Pinpoint the cell where the given text exists, returning its [X, Y] midpoint coordinate. 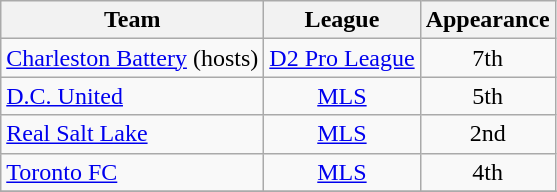
2nd [488, 134]
Team [132, 20]
Real Salt Lake [132, 134]
Charleston Battery (hosts) [132, 58]
D2 Pro League [342, 58]
7th [488, 58]
D.C. United [132, 96]
League [342, 20]
5th [488, 96]
Appearance [488, 20]
4th [488, 172]
Toronto FC [132, 172]
